Pinpoint the cell where the given text exists, returning its [X, Y] midpoint coordinate. 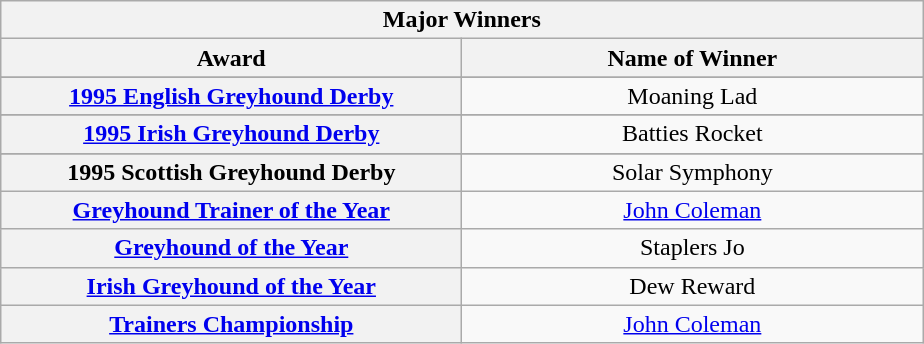
Name of Winner [692, 58]
Major Winners [462, 20]
Batties Rocket [692, 134]
Irish Greyhound of the Year [232, 286]
Greyhound Trainer of the Year [232, 210]
1995 Scottish Greyhound Derby [232, 172]
Award [232, 58]
Staplers Jo [692, 248]
Greyhound of the Year [232, 248]
Solar Symphony [692, 172]
Moaning Lad [692, 96]
Dew Reward [692, 286]
1995 Irish Greyhound Derby [232, 134]
Trainers Championship [232, 324]
1995 English Greyhound Derby [232, 96]
